Capture the cell that displays the provided text and extract its [X, Y] central coordinate. 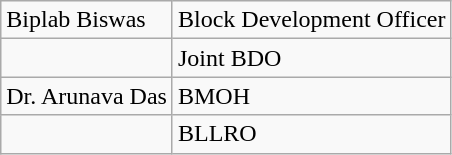
Joint BDO [312, 58]
Dr. Arunava Das [87, 96]
Block Development Officer [312, 20]
BMOH [312, 96]
BLLRO [312, 134]
Biplab Biswas [87, 20]
